Provide the [X, Y] coordinate of the cell's center where the given text is located.  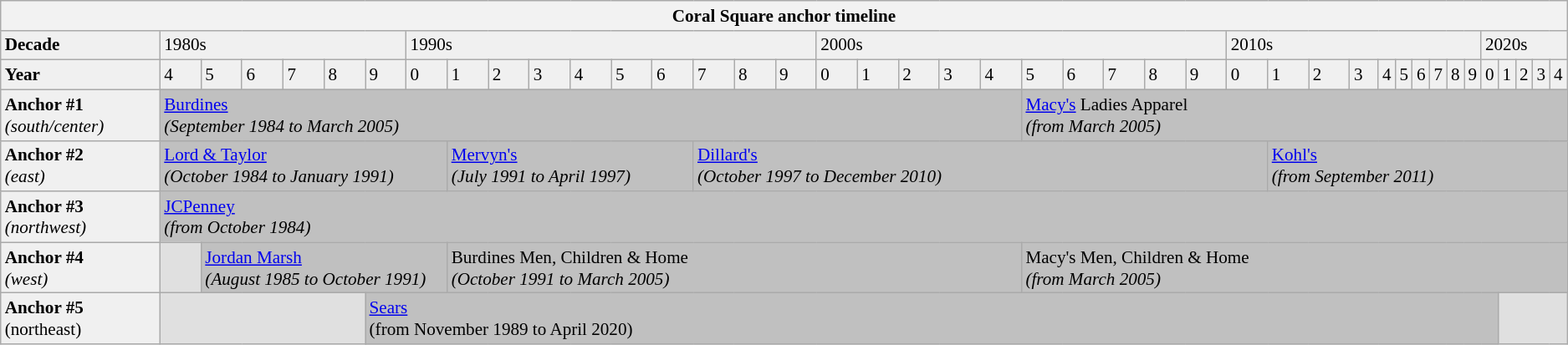
Year [80, 75]
Burdines Men, Children & Home(October 1991 to March 2005) [734, 267]
Macy's Ladies Apparel(from March 2005) [1295, 115]
Burdines(September 1984 to March 2005) [590, 115]
Macy's Men, Children & Home(from March 2005) [1295, 267]
2000s [1022, 45]
2020s [1524, 45]
Anchor #3(northwest) [80, 217]
Coral Square anchor timeline [784, 15]
Anchor #4(west) [80, 267]
Kohl's(from September 2011) [1417, 165]
1980s [283, 45]
Mervyn's(July 1991 to April 1997) [570, 165]
1990s [612, 45]
Anchor #1(south/center) [80, 115]
JCPenney(from October 1984) [863, 217]
Anchor #2(east) [80, 165]
Lord & Taylor(October 1984 to January 1991) [303, 165]
Sears(from November 1989 to April 2020) [932, 319]
Anchor #5(northeast) [80, 319]
Jordan Marsh(August 1985 to October 1991) [324, 267]
Dillard's(October 1997 to December 2010) [980, 165]
Decade [80, 45]
2010s [1354, 45]
